Provide the [x, y] coordinate of the cell's center where the given text is located.  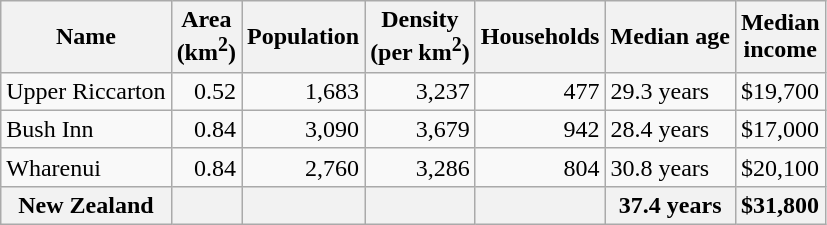
Bush Inn [86, 129]
Median age [670, 37]
Area(km2) [206, 37]
942 [540, 129]
30.8 years [670, 167]
29.3 years [670, 91]
37.4 years [670, 205]
$19,700 [780, 91]
0.52 [206, 91]
$20,100 [780, 167]
804 [540, 167]
3,237 [420, 91]
Medianincome [780, 37]
New Zealand [86, 205]
2,760 [304, 167]
Name [86, 37]
3,286 [420, 167]
3,679 [420, 129]
Upper Riccarton [86, 91]
3,090 [304, 129]
Density(per km2) [420, 37]
$17,000 [780, 129]
1,683 [304, 91]
Wharenui [86, 167]
28.4 years [670, 129]
Population [304, 37]
477 [540, 91]
$31,800 [780, 205]
Households [540, 37]
